Find where the given text appears and provide that cell's center as (X, Y) coordinate. 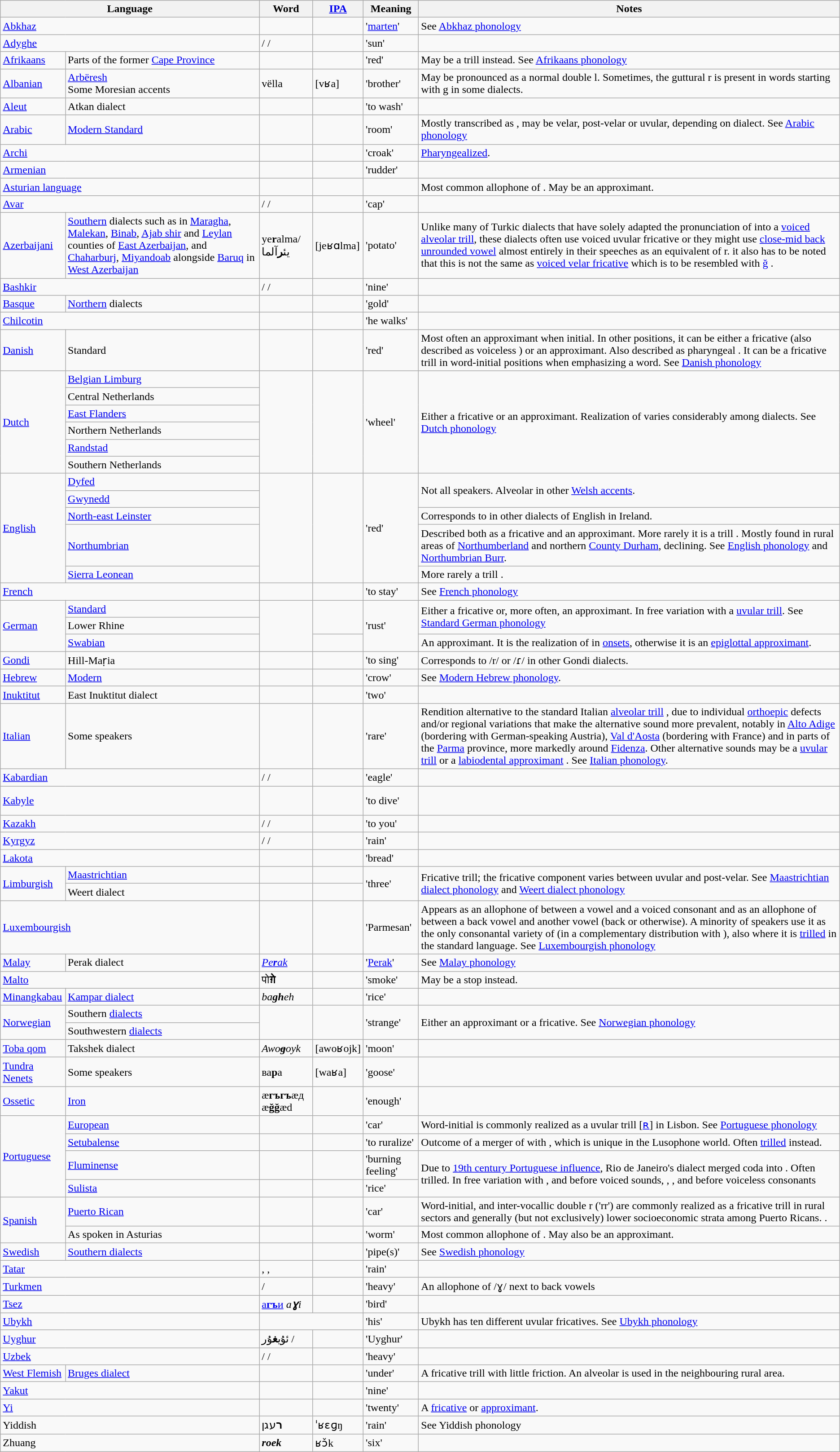
Armenian (130, 170)
Sierra Leonean (162, 574)
вара (286, 1072)
Hebrew (33, 678)
Kabyle (130, 800)
'potato' (391, 245)
'room' (391, 129)
Yiddish (130, 1425)
'worm' (391, 1235)
'Uyghur' (391, 1339)
Dutch (33, 422)
'goose' (391, 1072)
Language (130, 9)
Modern (162, 678)
May be a trill instead. See Afrikaans phonology (629, 60)
Fluminense (162, 1166)
'bread' (391, 858)
Portuguese (33, 1157)
[jeʁɑlma] (338, 245)
'three' (391, 884)
Corresponds to in other dialects of English in Ireland. (629, 516)
Yakut (130, 1390)
'croak' (391, 153)
An approximant. It is the realization of in onsets, otherwise it is an epiglottal approximant. (629, 643)
More rarely a trill . (629, 574)
vëlla (286, 84)
Kampar dialect (162, 997)
Weert dialect (162, 892)
Pharyngealized. (629, 153)
A fricative trill with little friction. An alveolar is used in the neighbouring rural area. (629, 1373)
'pipe(s)' (391, 1252)
Dyfed (162, 482)
Ubykh has ten different uvular fricatives. See Ubykh phonology (629, 1321)
Parts of the former Cape Province (162, 60)
Turkmen (130, 1286)
Archi (130, 153)
Ossetic (33, 1101)
French (130, 591)
Tsez (130, 1304)
Randstad (162, 448)
'wheel' (391, 422)
May be a stop instead. (629, 980)
Minangkabau (33, 997)
'bird' (391, 1304)
Outcome of a merger of with , which is unique in the Lusophone world. Often trilled instead. (629, 1142)
Atkan dialect (162, 106)
yeralma/یئرآلما (286, 245)
'to wash' (391, 106)
roek (286, 1443)
See Abkhaz phonology (629, 26)
'Parmesan' (391, 928)
Spanish (33, 1220)
ئۇيغۇر / (286, 1339)
'brother' (391, 84)
'gold' (391, 304)
Basque (33, 304)
'to ruralize' (391, 1142)
'smoke' (391, 980)
May be pronounced as a normal double l. Sometimes, the guttural r is present in words starting with g in some dialects. (629, 84)
'burning feeling' (391, 1166)
Notes (629, 9)
पोग़े (286, 980)
Italian (33, 736)
ArbëreshSome Moresian accents (162, 84)
Lakota (130, 858)
Danish (33, 350)
Takshek dialect (162, 1048)
Toba qom (33, 1048)
East Flanders (162, 414)
Adyghe (130, 43)
'marten' (391, 26)
Either a fricative or an approximant. Realization of varies considerably among dialects. See Dutch phonology (629, 422)
An allophone of /ɣ/ next to back vowels (629, 1286)
[awoʁojk] (338, 1048)
North-east Leinster (162, 516)
European (162, 1125)
/ (286, 1286)
Lower Rhine (162, 626)
English (33, 528)
Ubykh (130, 1321)
Uyghur (130, 1339)
'two' (391, 695)
Modern Standard (162, 129)
'six' (391, 1443)
Albanian (33, 84)
Most common allophone of . May be an approximant. (629, 187)
Limburgish (33, 884)
רעגן (286, 1425)
'crow' (391, 678)
Not all speakers. Alveolar in other Welsh accents. (629, 490)
Yi (130, 1408)
See Modern Hebrew phonology. (629, 678)
'he walks' (391, 321)
'cap' (391, 204)
'eagle' (391, 777)
Gwynedd (162, 499)
Northumbrian (162, 545)
ˈʁɛɡŋ (338, 1425)
'enough' (391, 1101)
Sulista (162, 1188)
Setubalense (162, 1142)
Northern dialects (162, 304)
[waʁa] (338, 1072)
Norwegian (33, 1022)
'twenty' (391, 1408)
Perak dialect (162, 963)
Southwestern dialects (162, 1031)
'Perak' (391, 963)
Tatar (130, 1269)
Kazakh (130, 824)
Kabardian (130, 777)
Perak (286, 963)
Corresponds to /r/ or /ɾ/ in other Gondi dialects. (629, 660)
Luxembourgish (130, 928)
'his' (391, 1321)
Swedish (33, 1252)
Kyrgyz (130, 841)
Abkhaz (130, 26)
West Flemish (33, 1373)
Arabic (33, 129)
Bashkir (130, 287)
Either a fricative or, more often, an approximant. In free variation with a uvular trill. See Standard German phonology (629, 617)
IPA (338, 9)
East Inuktitut dialect (162, 695)
Malto (130, 980)
'to sing' (391, 660)
ʁɔ̌k (338, 1443)
Hill-Maṛia (162, 660)
Either an approximant or a fricative. See Norwegian phonology (629, 1022)
Afrikaans (33, 60)
A fricative or approximant. (629, 1408)
Avar (130, 204)
Southern Netherlands (162, 465)
æгъгъæд æğğæd (286, 1101)
See Malay phonology (629, 963)
'moon' (391, 1048)
German (33, 625)
Northern Netherlands (162, 431)
Bruges dialect (162, 1373)
, , (286, 1269)
Swabian (162, 643)
Central Netherlands (162, 396)
Gondi (33, 660)
Inuktitut (33, 695)
'rare' (391, 736)
'sun' (391, 43)
Meaning (391, 9)
агъи aɣi (286, 1304)
'under' (391, 1373)
Asturian language (130, 187)
Word (286, 9)
Malay (33, 963)
See Yiddish phonology (629, 1425)
Iron (162, 1101)
Chilcotin (130, 321)
Maastrichtian (162, 875)
See French phonology (629, 591)
Aleut (33, 106)
As spoken in Asturias (162, 1235)
Uzbek (130, 1356)
Mostly transcribed as , may be velar, post-velar or uvular, depending on dialect. See Arabic phonology (629, 129)
'strange' (391, 1022)
Azerbaijani (33, 245)
Tundra Nenets (33, 1072)
'to dive' (391, 800)
See Swedish phonology (629, 1252)
Fricative trill; the fricative component varies between uvular and post-velar. See Maastrichtian dialect phonology and Weert dialect phonology (629, 884)
Awogoyk (286, 1048)
[vʁa] (338, 84)
Most common allophone of . May also be an approximant. (629, 1235)
'to stay' (391, 591)
'to you' (391, 824)
Belgian Limburg (162, 379)
'rust' (391, 625)
Zhuang (130, 1443)
'rudder' (391, 170)
Puerto Rican (162, 1211)
bagheh (286, 997)
Word-initial is commonly realized as a uvular trill [ʀ] in Lisbon. See Portuguese phonology (629, 1125)
